From the cell containing the given text, extract its center point as (x, y) coordinate. 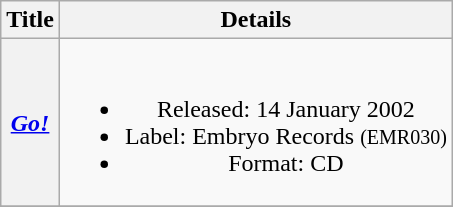
Details (256, 20)
Released: 14 January 2002Label: Embryo Records (EMR030)Format: CD (256, 122)
Go! (30, 122)
Title (30, 20)
